Identify which cell holds the provided text, then report its (x, y) central coordinate. 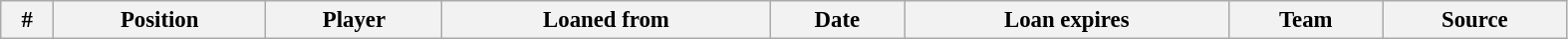
Loaned from (606, 20)
Loan expires (1067, 20)
# (28, 20)
Position (159, 20)
Source (1474, 20)
Team (1306, 20)
Date (837, 20)
Player (355, 20)
